Return (X, Y) of the center of cell containing provided text 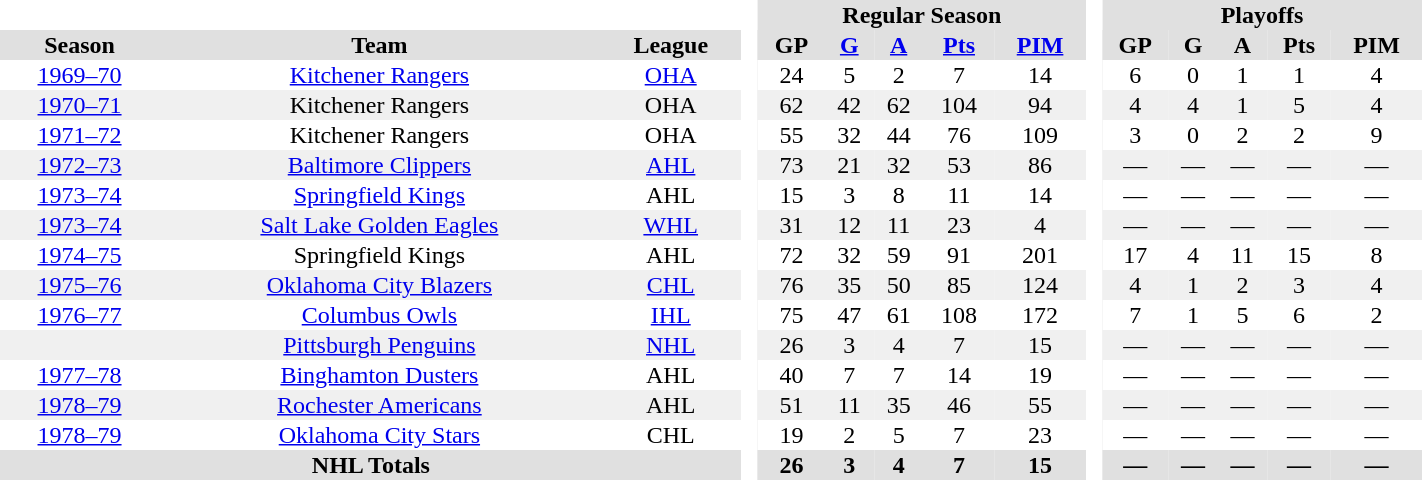
24 (791, 75)
44 (898, 135)
72 (791, 255)
Baltimore Clippers (380, 165)
1970–71 (80, 105)
1972–73 (80, 165)
Oklahoma City Blazers (380, 285)
59 (898, 255)
1971–72 (80, 135)
46 (958, 405)
91 (958, 255)
Rochester Americans (380, 405)
12 (850, 225)
1975–76 (80, 285)
61 (898, 315)
172 (1040, 315)
108 (958, 315)
1974–75 (80, 255)
40 (791, 375)
1969–70 (80, 75)
201 (1040, 255)
51 (791, 405)
73 (791, 165)
124 (1040, 285)
League (671, 45)
Binghamton Dusters (380, 375)
94 (1040, 105)
Regular Season (922, 15)
IHL (671, 315)
31 (791, 225)
1976–77 (80, 315)
Team (380, 45)
109 (1040, 135)
50 (898, 285)
42 (850, 105)
9 (1376, 135)
Pittsburgh Penguins (380, 345)
Columbus Owls (380, 315)
53 (958, 165)
Playoffs (1262, 15)
WHL (671, 225)
85 (958, 285)
NHL Totals (371, 465)
17 (1135, 255)
Salt Lake Golden Eagles (380, 225)
Oklahoma City Stars (380, 435)
47 (850, 315)
NHL (671, 345)
104 (958, 105)
86 (1040, 165)
1977–78 (80, 375)
21 (850, 165)
Season (80, 45)
75 (791, 315)
